Scan for the cell matching the given text and deliver its (x, y) coordinate at center. 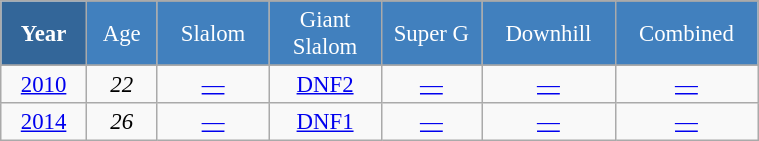
Year (44, 34)
26 (122, 122)
DNF2 (325, 85)
Downhill (549, 34)
2010 (44, 85)
GiantSlalom (325, 34)
DNF1 (325, 122)
2014 (44, 122)
Age (122, 34)
Slalom (213, 34)
Combined (686, 34)
Super G (432, 34)
22 (122, 85)
